Output the (x, y) coordinate of the center of the cell containing the given text.  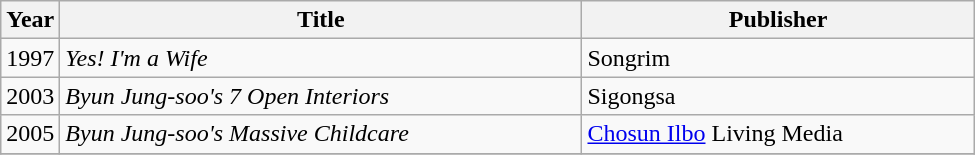
Byun Jung-soo's 7 Open Interiors (321, 96)
Byun Jung-soo's Massive Childcare (321, 134)
2005 (30, 134)
Sigongsa (778, 96)
Title (321, 20)
Songrim (778, 58)
Chosun Ilbo Living Media (778, 134)
Publisher (778, 20)
1997 (30, 58)
Yes! I'm a Wife (321, 58)
2003 (30, 96)
Year (30, 20)
